Identify which cell holds the provided text, then report its (x, y) central coordinate. 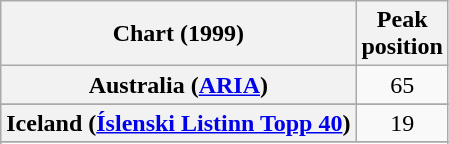
65 (402, 85)
Peakposition (402, 34)
Australia (ARIA) (178, 85)
Iceland (Íslenski Listinn Topp 40) (178, 123)
Chart (1999) (178, 34)
19 (402, 123)
